From the cell containing the given text, extract its center point as (x, y) coordinate. 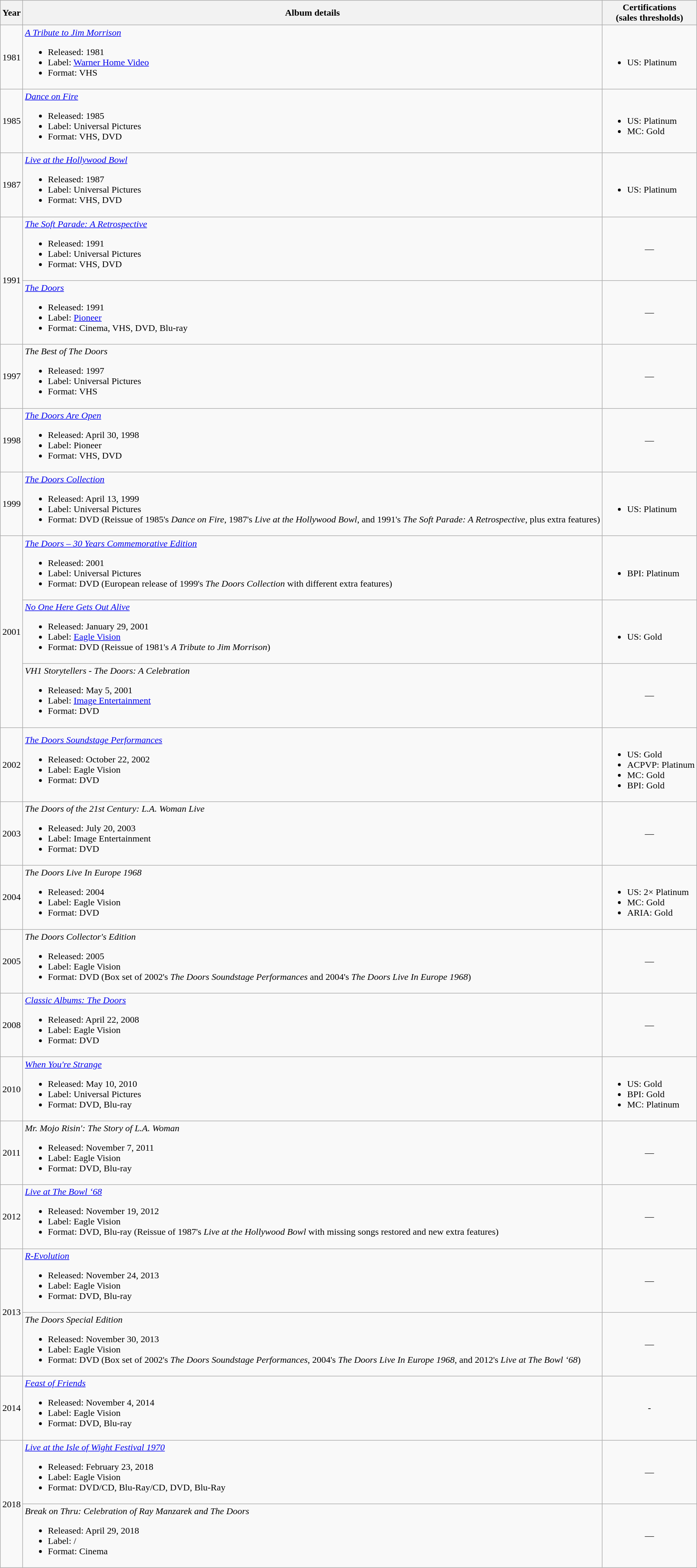
Certifications(sales thresholds) (650, 13)
- (650, 1408)
2011 (11, 1153)
2018 (11, 1504)
The DoorsReleased: 1991Label: PioneerFormat: Cinema, VHS, DVD, Blu-ray (313, 313)
US: GoldACPVP: PlatinumMC: GoldBPI: Gold (650, 765)
Live at the Hollywood BowlReleased: 1987Label: Universal PicturesFormat: VHS, DVD (313, 185)
Classic Albums: The DoorsReleased: April 22, 2008Label: Eagle VisionFormat: DVD (313, 1025)
2010 (11, 1089)
Mr. Mojo Risin': The Story of L.A. WomanReleased: November 7, 2011Label: Eagle VisionFormat: DVD, Blu-ray (313, 1153)
The Doors Soundstage PerformancesReleased: October 22, 2002Label: Eagle VisionFormat: DVD (313, 765)
BPI: Platinum (650, 568)
2014 (11, 1408)
US: 2× PlatinumMC: GoldARIA: Gold (650, 897)
1981 (11, 57)
1997 (11, 376)
2012 (11, 1217)
VH1 Storytellers - The Doors: A CelebrationReleased: May 5, 2001Label: Image EntertainmentFormat: DVD (313, 696)
A Tribute to Jim MorrisonReleased: 1981Label: Warner Home VideoFormat: VHS (313, 57)
2003 (11, 834)
Year (11, 13)
The Soft Parade: A RetrospectiveReleased: 1991Label: Universal PicturesFormat: VHS, DVD (313, 248)
2005 (11, 962)
No One Here Gets Out AliveReleased: January 29, 2001Label: Eagle VisionFormat: DVD (Reissue of 1981's A Tribute to Jim Morrison) (313, 631)
US: Gold (650, 631)
1998 (11, 440)
1985 (11, 121)
The Doors Live In Europe 1968Released: 2004Label: Eagle VisionFormat: DVD (313, 897)
2002 (11, 765)
US: GoldBPI: GoldMC: Platinum (650, 1089)
Dance on FireReleased: 1985Label: Universal PicturesFormat: VHS, DVD (313, 121)
When You're StrangeReleased: May 10, 2010Label: Universal PicturesFormat: DVD, Blu-ray (313, 1089)
The Doors of the 21st Century: L.A. Woman LiveReleased: July 20, 2003Label: Image EntertainmentFormat: DVD (313, 834)
Live at the Isle of Wight Festival 1970Released: February 23, 2018Label: Eagle VisionFormat: DVD/CD, Blu-Ray/CD, DVD, Blu-Ray (313, 1472)
1999 (11, 504)
The Best of The DoorsReleased: 1997Label: Universal PicturesFormat: VHS (313, 376)
Break on Thru: Celebration of Ray Manzarek and The DoorsReleased: April 29, 2018Label: /Format: Cinema (313, 1536)
2013 (11, 1312)
2008 (11, 1025)
The Doors Are OpenReleased: April 30, 1998Label: PioneerFormat: VHS, DVD (313, 440)
R-EvolutionReleased: November 24, 2013Label: Eagle VisionFormat: DVD, Blu-ray (313, 1280)
1987 (11, 185)
Album details (313, 13)
US: PlatinumMC: Gold (650, 121)
2001 (11, 631)
1991 (11, 281)
Feast of FriendsReleased: November 4, 2014Label: Eagle VisionFormat: DVD, Blu-ray (313, 1408)
2004 (11, 897)
